Determine the (X, Y) coordinate at the center of the cell enclosing the given text.  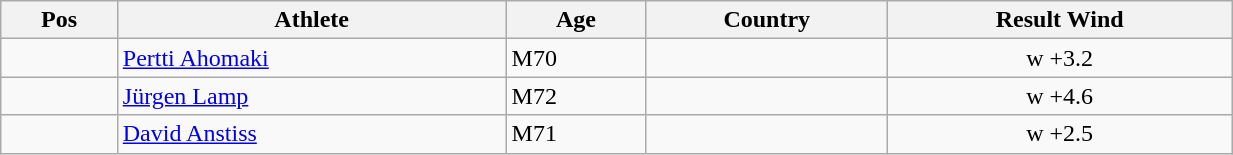
Jürgen Lamp (312, 96)
Age (576, 20)
Result Wind (1060, 20)
w +3.2 (1060, 58)
M71 (576, 134)
Country (767, 20)
w +2.5 (1060, 134)
Pos (60, 20)
David Anstiss (312, 134)
Athlete (312, 20)
M70 (576, 58)
Pertti Ahomaki (312, 58)
M72 (576, 96)
w +4.6 (1060, 96)
